Output the (X, Y) coordinate of the center of the cell containing the given text.  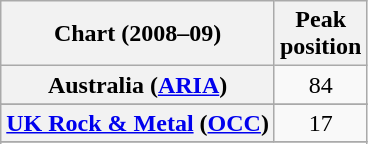
Australia (ARIA) (138, 85)
17 (320, 123)
Chart (2008–09) (138, 34)
Peakposition (320, 34)
84 (320, 85)
UK Rock & Metal (OCC) (138, 123)
